Pinpoint the cell where the given text exists, returning its [X, Y] midpoint coordinate. 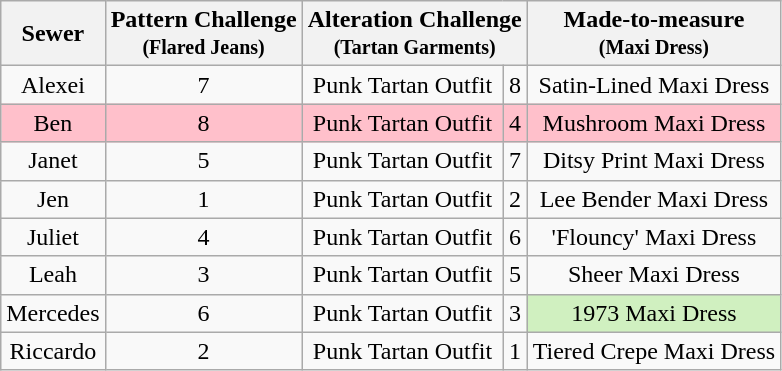
1973 Maxi Dress [654, 313]
'Flouncy' Maxi Dress [654, 237]
Ditsy Print Maxi Dress [654, 161]
Riccardo [53, 351]
Sewer [53, 34]
Ben [53, 123]
Made-to-measure(Maxi Dress) [654, 34]
Jen [53, 199]
Alexei [53, 85]
Lee Bender Maxi Dress [654, 199]
Janet [53, 161]
Mercedes [53, 313]
Pattern Challenge(Flared Jeans) [204, 34]
Tiered Crepe Maxi Dress [654, 351]
Satin-Lined Maxi Dress [654, 85]
Mushroom Maxi Dress [654, 123]
Sheer Maxi Dress [654, 275]
Juliet [53, 237]
Alteration Challenge(Tartan Garments) [414, 34]
Leah [53, 275]
